Capture the cell that displays the provided text and extract its (X, Y) central coordinate. 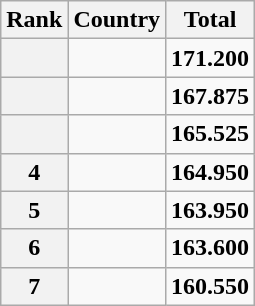
4 (34, 172)
7 (34, 286)
Country (117, 20)
164.950 (210, 172)
165.525 (210, 134)
171.200 (210, 58)
163.950 (210, 210)
5 (34, 210)
167.875 (210, 96)
6 (34, 248)
163.600 (210, 248)
Rank (34, 20)
Total (210, 20)
160.550 (210, 286)
